Find where the given text appears and provide that cell's center as [x, y] coordinate. 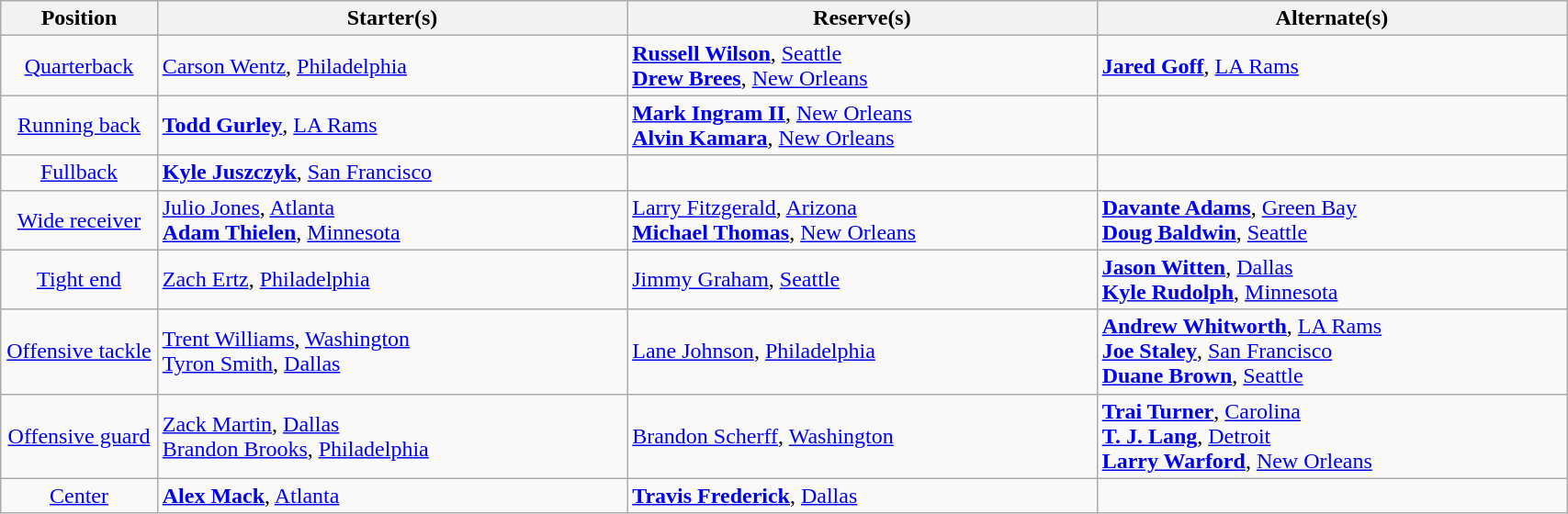
Position [79, 18]
Starter(s) [391, 18]
Davante Adams, Green Bay Doug Baldwin, Seattle [1332, 220]
Quarterback [79, 66]
Lane Johnson, Philadelphia [862, 352]
Trai Turner, Carolina T. J. Lang, Detroit Larry Warford, New Orleans [1332, 436]
Andrew Whitworth, LA Rams Joe Staley, San Francisco Duane Brown, Seattle [1332, 352]
Julio Jones, Atlanta Adam Thielen, Minnesota [391, 220]
Center [79, 496]
Zach Ertz, Philadelphia [391, 279]
Wide receiver [79, 220]
Carson Wentz, Philadelphia [391, 66]
Reserve(s) [862, 18]
Zack Martin, Dallas Brandon Brooks, Philadelphia [391, 436]
Tight end [79, 279]
Russell Wilson, Seattle Drew Brees, New Orleans [862, 66]
Jason Witten, Dallas Kyle Rudolph, Minnesota [1332, 279]
Alternate(s) [1332, 18]
Offensive tackle [79, 352]
Travis Frederick, Dallas [862, 496]
Offensive guard [79, 436]
Brandon Scherff, Washington [862, 436]
Kyle Juszczyk, San Francisco [391, 173]
Running back [79, 125]
Alex Mack, Atlanta [391, 496]
Larry Fitzgerald, Arizona Michael Thomas, New Orleans [862, 220]
Fullback [79, 173]
Mark Ingram II, New Orleans Alvin Kamara, New Orleans [862, 125]
Jimmy Graham, Seattle [862, 279]
Todd Gurley, LA Rams [391, 125]
Jared Goff, LA Rams [1332, 66]
Trent Williams, Washington Tyron Smith, Dallas [391, 352]
